Detect which cell encompasses the target text, then output its (X, Y) center coordinate. 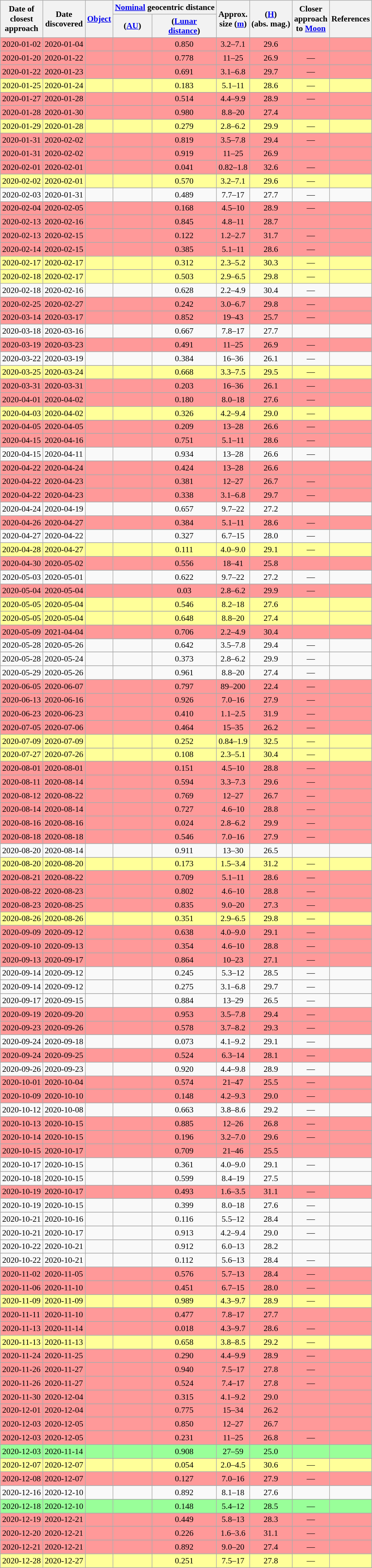
0.576 (184, 1274)
2020-10-16 (64, 1219)
2020-02-05 (64, 208)
2020-11-05 (64, 1274)
13–30 (233, 851)
2020-03-22 (21, 359)
21–46 (233, 1151)
2020-02-25 (21, 304)
27.3 (270, 905)
0.578 (184, 1028)
0.226 (184, 1533)
0.196 (184, 1137)
2020-03-18 (21, 331)
0.290 (184, 1356)
0.279 (184, 127)
25.0 (270, 1451)
1.6–3.6 (233, 1533)
0.451 (184, 1288)
89–200 (233, 686)
0.252 (184, 741)
References (351, 19)
2020-10-13 (21, 1124)
2020-08-25 (64, 905)
31.7 (270, 236)
2020-11-02 (21, 1274)
0.638 (184, 933)
0.503 (184, 277)
2020-01-23 (64, 72)
2020-03-17 (64, 318)
5.3–12 (233, 973)
15–34 (233, 1410)
0.775 (184, 1410)
2020-09-20 (64, 1014)
1.2–2.7 (233, 236)
7.4–17 (233, 1383)
2020-01-04 (64, 44)
2020-05-03 (21, 577)
2.3–5.1 (233, 755)
0.168 (184, 208)
0.231 (184, 1438)
2020-10-10 (64, 1096)
2020-01-27 (21, 99)
2020-04-28 (21, 550)
0.691 (184, 72)
0.024 (184, 823)
4.4–9.8 (233, 1069)
0.912 (184, 1247)
13–29 (233, 1001)
0.556 (184, 564)
0.594 (184, 782)
0.657 (184, 509)
Date ofclosestapproach (21, 19)
2020-02-03 (21, 195)
0.209 (184, 427)
10–23 (233, 960)
0.338 (184, 495)
1.1–2.5 (233, 714)
0.911 (184, 851)
0.961 (184, 673)
2020-04-03 (21, 413)
7.7–17 (233, 195)
2020-03-25 (21, 372)
28.1 (270, 1055)
0.073 (184, 1042)
0.574 (184, 1083)
0.819 (184, 140)
0.934 (184, 454)
Closerapproachto Moon (311, 19)
0.242 (184, 304)
28.7 (270, 222)
0.884 (184, 1001)
2020-04-26 (21, 523)
0.122 (184, 236)
0.381 (184, 482)
2020-04-19 (64, 509)
0.514 (184, 99)
0.312 (184, 263)
0.410 (184, 714)
0.251 (184, 1561)
0.424 (184, 468)
0.845 (184, 222)
0.667 (184, 331)
2020-12-18 (21, 1506)
0.491 (184, 345)
2020-09-18 (64, 1042)
0.361 (184, 1165)
0.327 (184, 536)
3.0–6.7 (233, 304)
6.0–13 (233, 1247)
2020-09-19 (21, 1014)
2020-10-01 (21, 1083)
2020-01-24 (64, 86)
0.315 (184, 1397)
0.108 (184, 755)
2020-03-16 (64, 331)
0.245 (184, 973)
0.727 (184, 810)
Object (99, 19)
2020-09-09 (21, 933)
0.399 (184, 1206)
0.82–1.8 (233, 168)
2021-04-04 (64, 632)
27–59 (233, 1451)
3.3–7.5 (233, 372)
2020-01-02 (21, 44)
21–47 (233, 1083)
0.658 (184, 1342)
2020-05-24 (64, 659)
0.628 (184, 290)
2.0–4.5 (233, 1465)
4.8–11 (233, 222)
0.116 (184, 1219)
2020-12-20 (21, 1533)
0.351 (184, 919)
0.373 (184, 659)
22.4 (270, 686)
19–43 (233, 318)
2020-10-18 (21, 1178)
5.8–13 (233, 1520)
31.2 (270, 864)
0.173 (184, 864)
2020-12-08 (21, 1479)
0.477 (184, 1315)
0.489 (184, 195)
0.926 (184, 700)
2020-12-01 (21, 1410)
2020-07-27 (21, 755)
1.6–3.5 (233, 1192)
28.3 (270, 1520)
0.940 (184, 1370)
0.852 (184, 318)
2020-09-15 (64, 1001)
Datediscovered (64, 19)
8.4–19 (233, 1178)
27.1 (270, 960)
0.919 (184, 154)
0.054 (184, 1465)
3.3–7.3 (233, 782)
(AU) (133, 26)
30.6 (270, 1465)
2020-10-04 (64, 1083)
0.018 (184, 1329)
0.354 (184, 946)
27.5 (270, 1178)
2020-01-29 (21, 127)
0.464 (184, 727)
(H)(abs. mag.) (270, 19)
2020-12-16 (21, 1492)
2020-10-09 (21, 1096)
2020-05-09 (21, 632)
8.1–18 (233, 1492)
2020-11-25 (64, 1356)
2020-10-08 (64, 1110)
2020-01-25 (21, 86)
0.663 (184, 1110)
0.151 (184, 768)
0.112 (184, 1260)
2020-11-06 (21, 1288)
2020-07-26 (64, 755)
2020-02-04 (21, 208)
0.706 (184, 632)
8.2–18 (233, 605)
2020-12-27 (64, 1561)
2020-12-28 (21, 1561)
0.885 (184, 1124)
0.668 (184, 372)
0.570 (184, 181)
0.864 (184, 960)
2020-06-13 (21, 700)
5.7–13 (233, 1274)
29.3 (270, 1028)
0.275 (184, 987)
2020-11-24 (21, 1356)
2020-03-14 (21, 318)
0.913 (184, 1233)
3.2–7.0 (233, 1137)
2020-07-06 (64, 727)
2020-03-24 (64, 372)
32.5 (270, 741)
3.8–8.5 (233, 1342)
0.449 (184, 1520)
2020-05-29 (21, 673)
2020-06-05 (21, 686)
3.7–8.2 (233, 1028)
0.797 (184, 686)
6.3–14 (233, 1055)
2020-02-14 (21, 249)
2020-05-02 (64, 564)
2020-04-30 (21, 564)
5.6–13 (233, 1260)
0.180 (184, 400)
0.203 (184, 386)
Nominal geocentric distance (165, 7)
0.953 (184, 1014)
2020-12-19 (21, 1520)
2020-06-16 (64, 700)
0.920 (184, 1069)
2020-04-16 (64, 441)
2020-01-20 (21, 58)
0.622 (184, 577)
2020-08-12 (21, 796)
2020-05-01 (64, 577)
1.5–3.4 (233, 864)
18–41 (233, 564)
2020-07-05 (21, 727)
0.03 (184, 591)
2020-02-27 (64, 304)
12–26 (233, 1124)
0.980 (184, 113)
0.111 (184, 550)
0.769 (184, 796)
0.183 (184, 86)
2020-04-11 (64, 454)
2020-06-07 (64, 686)
32.6 (270, 168)
0.642 (184, 645)
0.835 (184, 905)
0.778 (184, 58)
2020-09-10 (21, 946)
0.127 (184, 1479)
2020-11-30 (21, 1397)
0.041 (184, 168)
5.4–12 (233, 1506)
5.5–12 (233, 1219)
2020-04-01 (21, 400)
2020-03-23 (64, 345)
15–35 (233, 727)
4.2–9.3 (233, 1096)
0.385 (184, 249)
0.908 (184, 1451)
2.3–5.2 (233, 263)
0.599 (184, 1178)
2020-08-11 (21, 782)
0.989 (184, 1301)
0.326 (184, 413)
29.5 (270, 372)
2020-11-11 (21, 1315)
25.8 (270, 564)
0.84–1.9 (233, 741)
3.8–8.6 (233, 1110)
2020-10-14 (21, 1137)
2020-09-25 (64, 1055)
30.3 (270, 263)
0.648 (184, 618)
(Lunardistance) (184, 26)
25.7 (270, 318)
0.493 (184, 1192)
0.802 (184, 892)
2020-08-21 (21, 878)
0.751 (184, 441)
Approx.size (m) (233, 19)
2020-01-30 (64, 113)
28.2 (270, 1247)
2020-10-12 (21, 1110)
31.9 (270, 714)
